Output the [X, Y] coordinate of the center of the cell containing the given text.  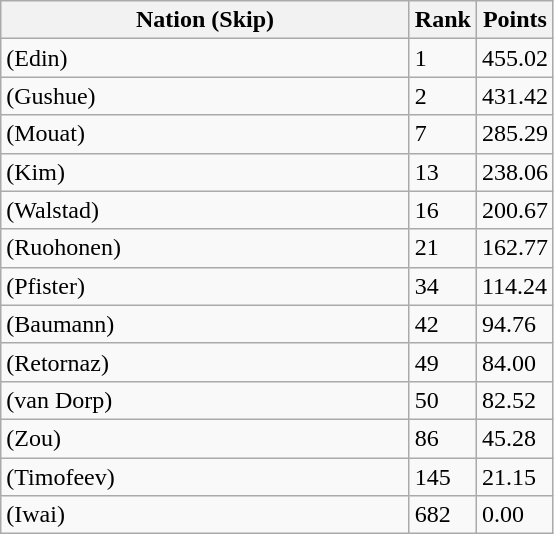
200.67 [514, 210]
238.06 [514, 172]
(Timofeev) [206, 477]
285.29 [514, 134]
(Walstad) [206, 210]
1 [442, 58]
162.77 [514, 248]
(Gushue) [206, 96]
(Mouat) [206, 134]
(Iwai) [206, 515]
45.28 [514, 438]
0.00 [514, 515]
2 [442, 96]
(Edin) [206, 58]
682 [442, 515]
(Pfister) [206, 286]
(Retornaz) [206, 362]
(Kim) [206, 172]
(Ruohonen) [206, 248]
86 [442, 438]
21 [442, 248]
431.42 [514, 96]
13 [442, 172]
50 [442, 400]
16 [442, 210]
49 [442, 362]
Points [514, 20]
Nation (Skip) [206, 20]
7 [442, 134]
455.02 [514, 58]
114.24 [514, 286]
34 [442, 286]
(Baumann) [206, 324]
94.76 [514, 324]
(van Dorp) [206, 400]
82.52 [514, 400]
145 [442, 477]
Rank [442, 20]
42 [442, 324]
21.15 [514, 477]
84.00 [514, 362]
(Zou) [206, 438]
